Capture the cell that displays the provided text and extract its (X, Y) central coordinate. 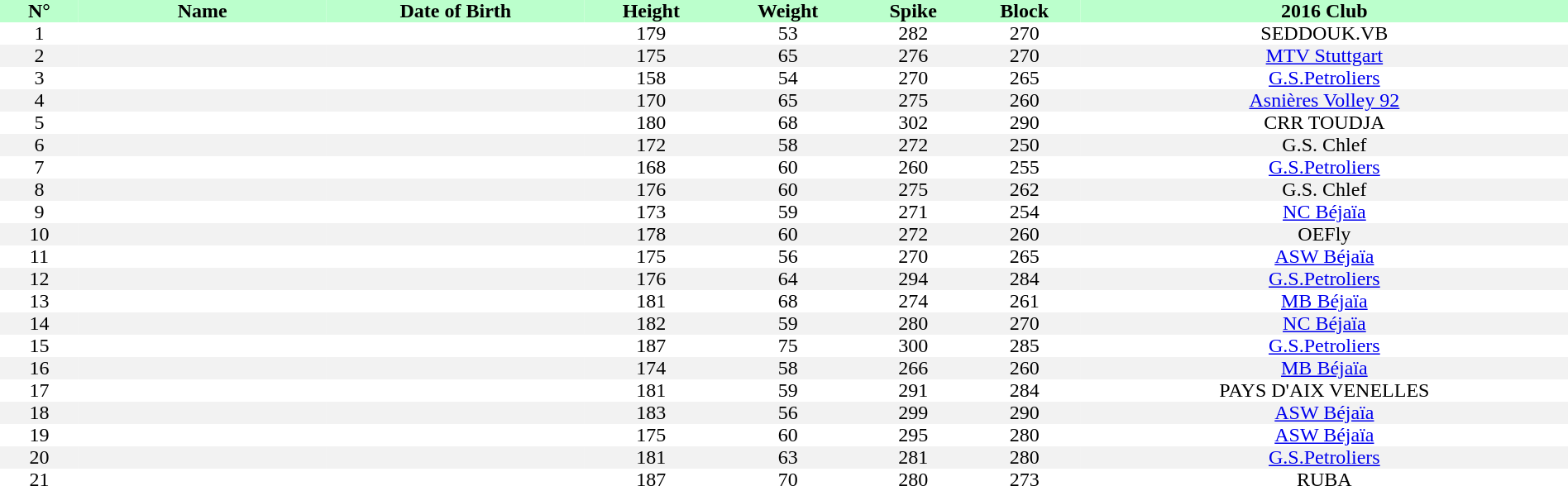
2016 Club (1325, 12)
64 (788, 279)
250 (1025, 145)
168 (652, 167)
6 (40, 145)
3 (40, 78)
14 (40, 324)
13 (40, 301)
178 (652, 235)
Weight (788, 12)
16 (40, 369)
10 (40, 235)
53 (788, 33)
8 (40, 190)
17 (40, 390)
285 (1025, 345)
276 (913, 56)
19 (40, 435)
281 (913, 458)
15 (40, 345)
MTV Stuttgart (1325, 56)
11 (40, 256)
173 (652, 212)
158 (652, 78)
262 (1025, 190)
182 (652, 324)
180 (652, 122)
271 (913, 212)
179 (652, 33)
187 (652, 345)
170 (652, 101)
255 (1025, 167)
266 (913, 369)
Block (1025, 12)
274 (913, 301)
7 (40, 167)
Spike (913, 12)
5 (40, 122)
Asnières Volley 92 (1325, 101)
291 (913, 390)
CRR TOUDJA (1325, 122)
N° (40, 12)
174 (652, 369)
63 (788, 458)
20 (40, 458)
75 (788, 345)
183 (652, 413)
9 (40, 212)
2 (40, 56)
Name (203, 12)
4 (40, 101)
302 (913, 122)
1 (40, 33)
PAYS D'AIX VENELLES (1325, 390)
Date of Birth (456, 12)
295 (913, 435)
282 (913, 33)
172 (652, 145)
12 (40, 279)
254 (1025, 212)
SEDDOUK.VB (1325, 33)
54 (788, 78)
OEFly (1325, 235)
294 (913, 279)
261 (1025, 301)
Height (652, 12)
299 (913, 413)
300 (913, 345)
18 (40, 413)
